From the cell containing the given text, extract its center point as (X, Y) coordinate. 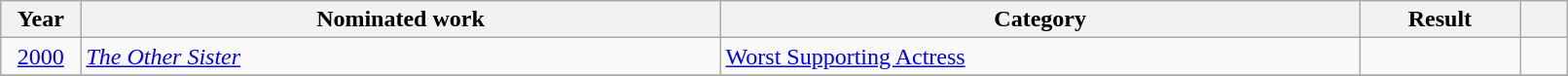
2000 (41, 57)
Nominated work (401, 19)
Year (41, 19)
Category (1039, 19)
The Other Sister (401, 57)
Worst Supporting Actress (1039, 57)
Result (1440, 19)
